For the text-containing cell, return its midpoint in [X, Y] coordinate format. 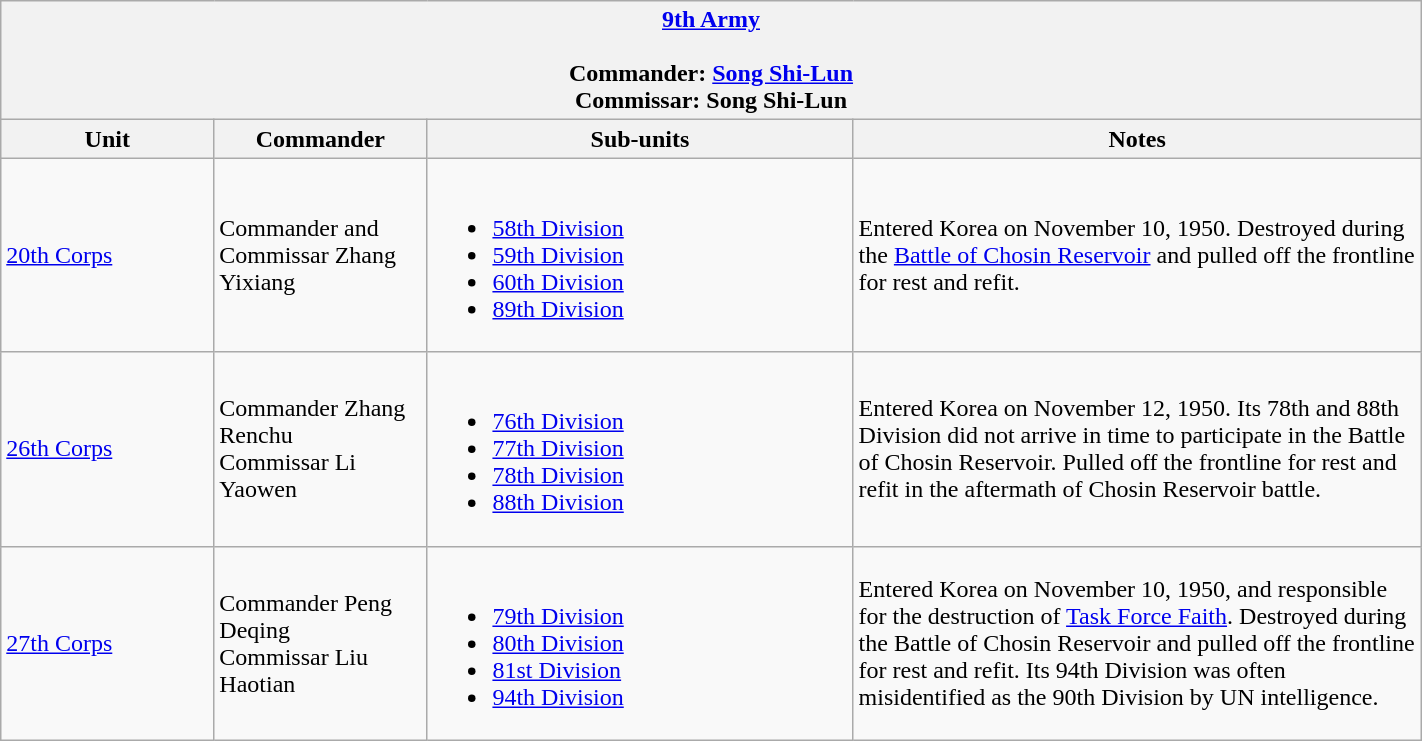
Commander Peng DeqingCommissar Liu Haotian [320, 643]
Commander and Commissar Zhang Yixiang [320, 255]
Notes [1137, 139]
Commander [320, 139]
Entered Korea on November 10, 1950. Destroyed during the Battle of Chosin Reservoir and pulled off the frontline for rest and refit. [1137, 255]
9th ArmyCommander: Song Shi-Lun Commissar: Song Shi-Lun [711, 60]
79th Division80th Division81st Division94th Division [640, 643]
58th Division59th Division60th Division89th Division [640, 255]
Sub-units [640, 139]
Unit [108, 139]
Commander Zhang RenchuCommissar Li Yaowen [320, 449]
27th Corps [108, 643]
20th Corps [108, 255]
76th Division77th Division78th Division88th Division [640, 449]
26th Corps [108, 449]
